Search for the cell housing the specified text and yield its (X, Y) center coordinate. 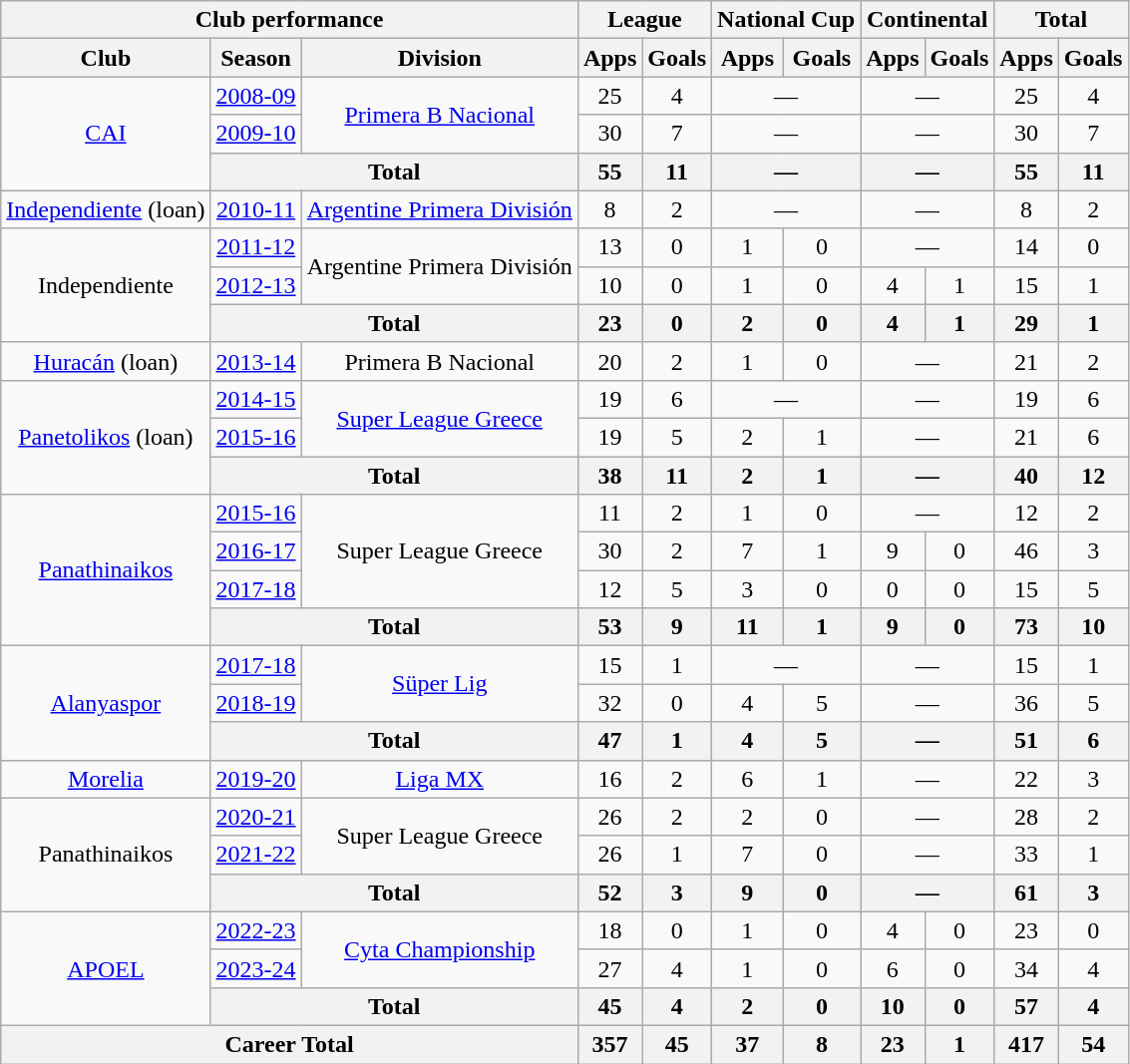
54 (1093, 1044)
20 (609, 361)
Continental (928, 20)
61 (1026, 892)
2021-22 (255, 855)
2011-12 (255, 247)
2020-21 (255, 817)
38 (609, 476)
Süper Lig (439, 684)
46 (1026, 551)
Liga MX (439, 779)
CAI (106, 134)
Alanyaspor (106, 703)
37 (748, 1044)
18 (609, 930)
36 (1026, 703)
2014-15 (255, 399)
League (644, 20)
2016-17 (255, 551)
33 (1026, 855)
2022-23 (255, 930)
Club (106, 58)
51 (1026, 741)
27 (609, 968)
2013-14 (255, 361)
73 (1026, 627)
2009-10 (255, 134)
Division (439, 58)
13 (609, 247)
47 (609, 741)
Morelia (106, 779)
16 (609, 779)
National Cup (786, 20)
32 (609, 703)
28 (1026, 817)
Club performance (289, 20)
40 (1026, 476)
2010-11 (255, 209)
Cyta Championship (439, 949)
Career Total (289, 1044)
2008-09 (255, 96)
Independiente (106, 285)
2018-19 (255, 703)
Season (255, 58)
52 (609, 892)
2019-20 (255, 779)
29 (1026, 323)
34 (1026, 968)
14 (1026, 247)
2023-24 (255, 968)
2012-13 (255, 285)
Independiente (loan) (106, 209)
57 (1026, 1006)
53 (609, 627)
Huracán (loan) (106, 361)
417 (1026, 1044)
Panetolikos (loan) (106, 437)
22 (1026, 779)
APOEL (106, 968)
357 (609, 1044)
